Extract the (X, Y) coordinate from the center of the cell holding the provided text.  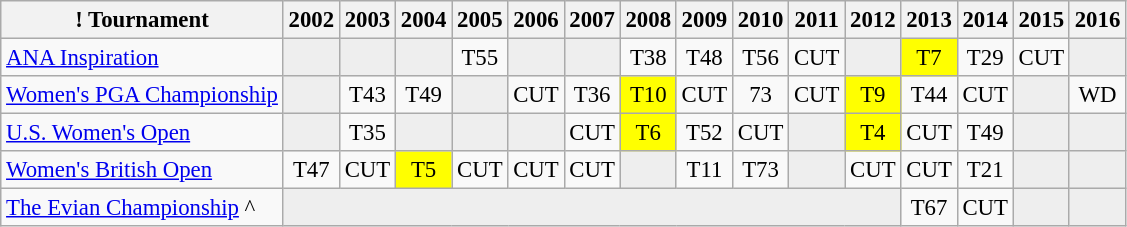
2003 (367, 20)
T55 (480, 58)
T67 (929, 208)
2007 (592, 20)
T48 (704, 58)
2011 (817, 20)
T38 (648, 58)
T52 (704, 133)
2013 (929, 20)
T36 (592, 95)
T47 (311, 170)
T4 (873, 133)
Women's PGA Championship (142, 95)
ANA Inspiration (142, 58)
2006 (536, 20)
T6 (648, 133)
T21 (985, 170)
2010 (760, 20)
T44 (929, 95)
T73 (760, 170)
2008 (648, 20)
2005 (480, 20)
T56 (760, 58)
73 (760, 95)
2016 (1097, 20)
WD (1097, 95)
The Evian Championship ^ (142, 208)
2009 (704, 20)
2014 (985, 20)
T11 (704, 170)
T43 (367, 95)
T7 (929, 58)
Women's British Open (142, 170)
U.S. Women's Open (142, 133)
T35 (367, 133)
T5 (424, 170)
2004 (424, 20)
2002 (311, 20)
T29 (985, 58)
2012 (873, 20)
T10 (648, 95)
T9 (873, 95)
2015 (1041, 20)
! Tournament (142, 20)
